Return the (x, y) coordinate for the center point of the cell that contains the specified text.  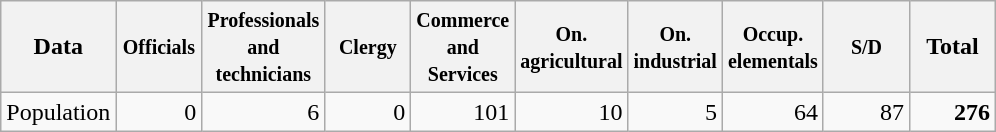
Professionals and technicians (264, 47)
On. agricultural (572, 47)
Data (58, 47)
10 (572, 112)
101 (463, 112)
On. industrial (675, 47)
Population (58, 112)
Clergy (368, 47)
276 (953, 112)
Total (953, 47)
Commerce and Services (463, 47)
S/D (866, 47)
5 (675, 112)
Officials (159, 47)
64 (772, 112)
87 (866, 112)
Occup. elementals (772, 47)
6 (264, 112)
